Search for the cell housing the specified text and yield its [X, Y] center coordinate. 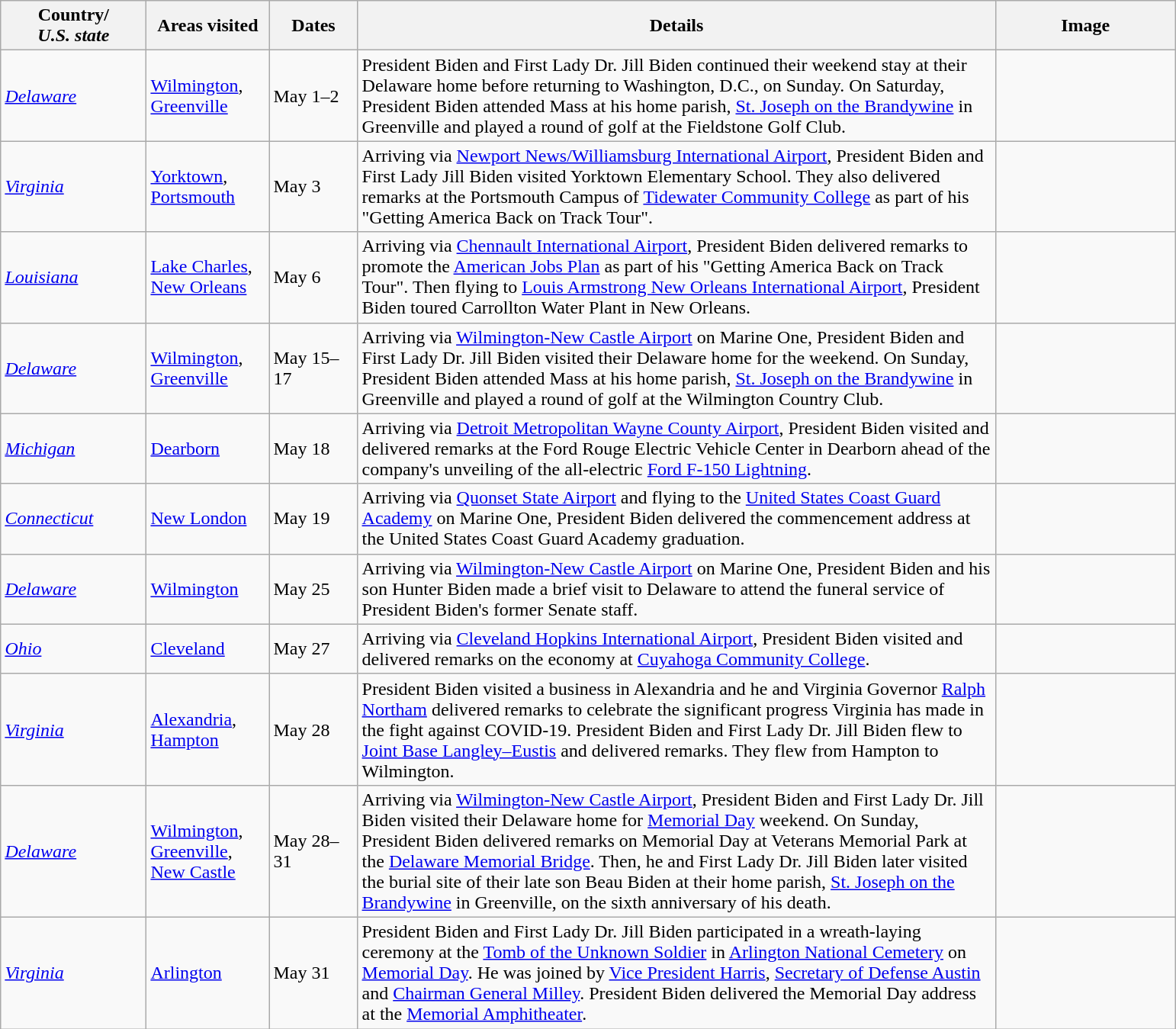
May 31 [313, 973]
Connecticut [73, 519]
May 28 [313, 729]
May 25 [313, 589]
Arriving via Cleveland Hopkins International Airport, President Biden visited and delivered remarks on the economy at Cuyahoga Community College. [676, 648]
May 15–17 [313, 368]
Wilmington [207, 589]
Louisiana [73, 278]
Dearborn [207, 449]
Country/U.S. state [73, 26]
Ohio [73, 648]
Dates [313, 26]
May 28–31 [313, 851]
Arlington [207, 973]
May 19 [313, 519]
Wilmington, Greenville, New Castle [207, 851]
Image [1085, 26]
May 27 [313, 648]
Cleveland [207, 648]
New London [207, 519]
Details [676, 26]
May 6 [313, 278]
May 18 [313, 449]
Lake Charles, New Orleans [207, 278]
Alexandria, Hampton [207, 729]
Michigan [73, 449]
May 1–2 [313, 96]
May 3 [313, 186]
Yorktown, Portsmouth [207, 186]
Areas visited [207, 26]
